Detect which cell encompasses the target text, then output its [x, y] center coordinate. 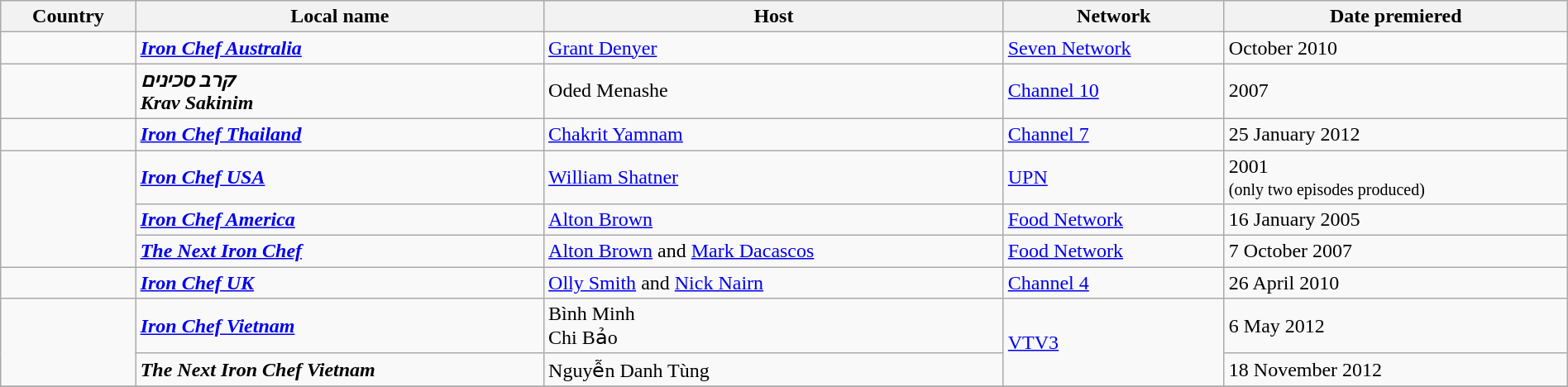
Seven Network [1113, 48]
William Shatner [774, 177]
UPN [1113, 177]
Channel 10 [1113, 91]
Iron Chef Thailand [339, 134]
Date premiered [1396, 17]
Local name [339, 17]
The Next Iron Chef Vietnam [339, 370]
Iron Chef Vietnam [339, 326]
VTV3 [1113, 342]
Alton Brown and Mark Dacascos [774, 251]
Oded Menashe [774, 91]
6 May 2012 [1396, 326]
Iron Chef USA [339, 177]
7 October 2007 [1396, 251]
קרב סכיניםKrav Sakinim [339, 91]
October 2010 [1396, 48]
18 November 2012 [1396, 370]
Iron Chef UK [339, 283]
Alton Brown [774, 220]
Iron Chef Australia [339, 48]
Channel 7 [1113, 134]
Channel 4 [1113, 283]
2007 [1396, 91]
16 January 2005 [1396, 220]
Olly Smith and Nick Nairn [774, 283]
Nguyễn Danh Tùng [774, 370]
Network [1113, 17]
Bình MinhChi Bảo [774, 326]
26 April 2010 [1396, 283]
Chakrit Yamnam [774, 134]
Iron Chef America [339, 220]
Host [774, 17]
Grant Denyer [774, 48]
The Next Iron Chef [339, 251]
2001(only two episodes produced) [1396, 177]
25 January 2012 [1396, 134]
Country [68, 17]
